Pinpoint the cell where the given text exists, returning its [X, Y] midpoint coordinate. 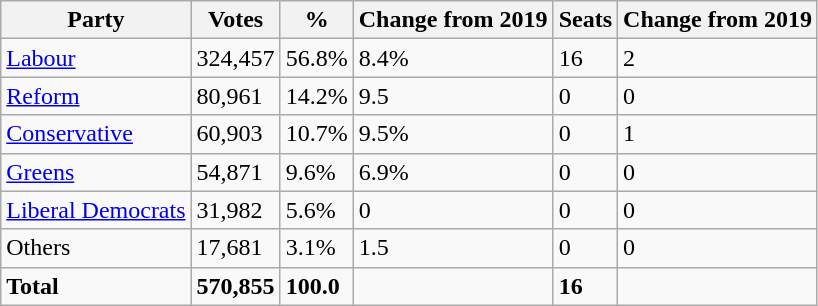
Votes [236, 20]
Others [96, 248]
5.6% [316, 210]
9.6% [316, 172]
14.2% [316, 96]
Party [96, 20]
10.7% [316, 134]
Total [96, 286]
9.5 [453, 96]
54,871 [236, 172]
31,982 [236, 210]
1 [718, 134]
80,961 [236, 96]
Seats [585, 20]
9.5% [453, 134]
Reform [96, 96]
570,855 [236, 286]
56.8% [316, 58]
1.5 [453, 248]
324,457 [236, 58]
100.0 [316, 286]
Conservative [96, 134]
Greens [96, 172]
6.9% [453, 172]
Labour [96, 58]
Liberal Democrats [96, 210]
17,681 [236, 248]
2 [718, 58]
60,903 [236, 134]
8.4% [453, 58]
% [316, 20]
3.1% [316, 248]
